Provide the (X, Y) coordinate of the cell's center where the given text is located.  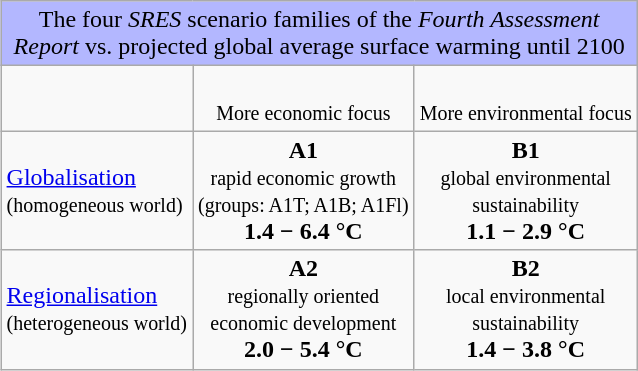
A2regionally orientedeconomic development2.0 − 5.4 °C (304, 310)
B2local environmental sustainability1.4 − 3.8 °C (526, 310)
Globalisation(homogeneous world) (96, 190)
A1 rapid economic growth(groups: A1T; A1B; A1Fl)1.4 − 6.4 °C (304, 190)
More economic focus (304, 98)
Regionalisation(heterogeneous world) (96, 310)
More environmental focus (526, 98)
The four SRES scenario families of the Fourth Assessment Report vs. projected global average surface warming until 2100 (319, 34)
B1global environmental sustainability 1.1 − 2.9 °C (526, 190)
